Locate the cell with the specified text and output its [x, y] center coordinate. 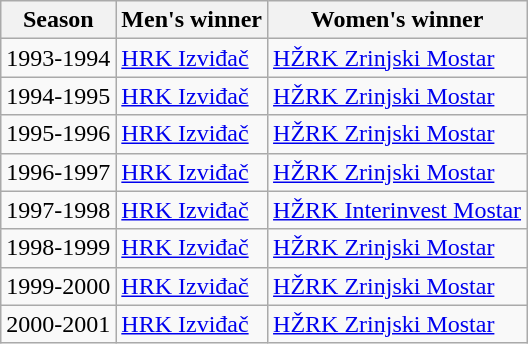
1993-1994 [58, 58]
Men's winner [192, 20]
Season [58, 20]
1999-2000 [58, 286]
1995-1996 [58, 134]
1994-1995 [58, 96]
2000-2001 [58, 324]
Women's winner [398, 20]
1997-1998 [58, 210]
1998-1999 [58, 248]
HŽRK Interinvest Mostar [398, 210]
1996-1997 [58, 172]
